Capture the cell that displays the provided text and extract its [X, Y] central coordinate. 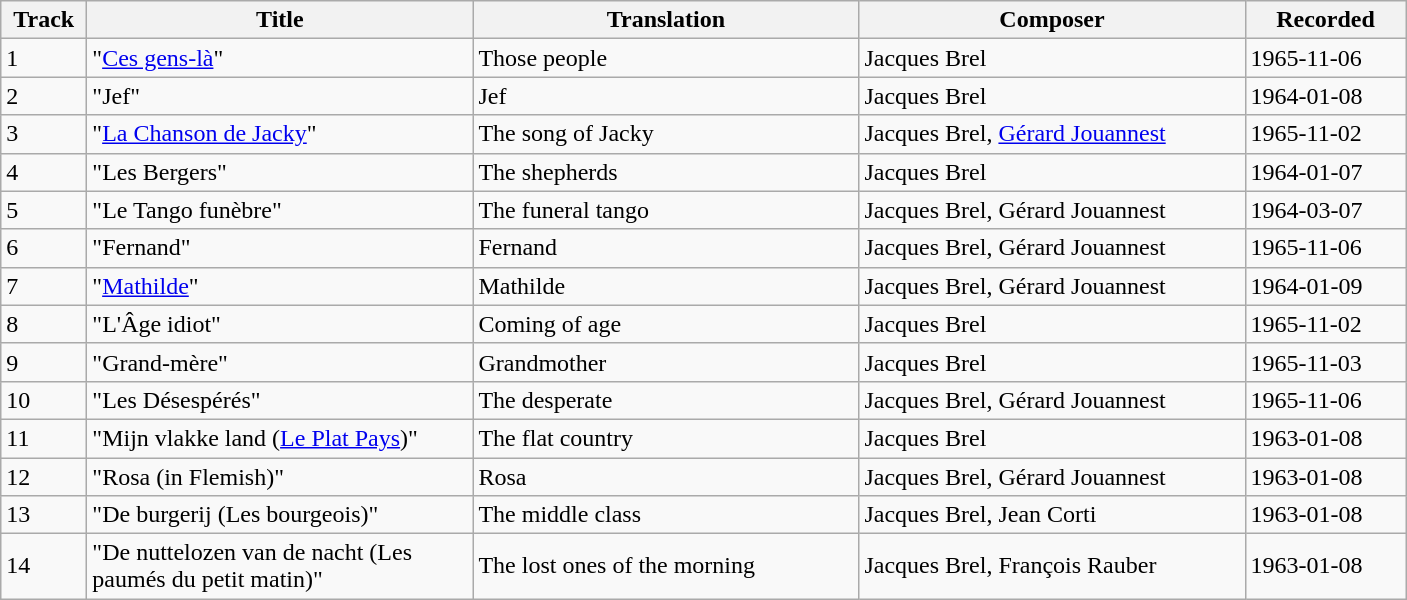
"Le Tango funèbre" [280, 210]
Recorded [1326, 20]
4 [44, 172]
1964-01-08 [1326, 96]
"Mijn vlakke land (Le Plat Pays)" [280, 438]
The lost ones of the morning [666, 566]
Mathilde [666, 286]
"Fernand" [280, 248]
Those people [666, 58]
The song of Jacky [666, 134]
The flat country [666, 438]
Jef [666, 96]
Translation [666, 20]
"De nuttelozen van de nacht (Les paumés du petit matin)" [280, 566]
Track [44, 20]
6 [44, 248]
Jacques Brel, Jean Corti [1052, 515]
14 [44, 566]
Title [280, 20]
The middle class [666, 515]
11 [44, 438]
Fernand [666, 248]
10 [44, 400]
Jacques Brel, François Rauber [1052, 566]
"La Chanson de Jacky" [280, 134]
7 [44, 286]
1 [44, 58]
"Les Bergers" [280, 172]
"Les Désespérés" [280, 400]
3 [44, 134]
"Rosa (in Flemish)" [280, 477]
1964-03-07 [1326, 210]
"De burgerij (Les bourgeois)" [280, 515]
8 [44, 324]
1964-01-09 [1326, 286]
12 [44, 477]
Rosa [666, 477]
13 [44, 515]
"Grand-mère" [280, 362]
5 [44, 210]
1964-01-07 [1326, 172]
The desperate [666, 400]
The funeral tango [666, 210]
9 [44, 362]
The shepherds [666, 172]
1965-11-03 [1326, 362]
Composer [1052, 20]
"L'Âge idiot" [280, 324]
"Jef" [280, 96]
Coming of age [666, 324]
2 [44, 96]
Grandmother [666, 362]
"Ces gens-là" [280, 58]
"Mathilde" [280, 286]
